Pinpoint the cell where the given text exists, returning its (X, Y) midpoint coordinate. 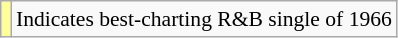
Indicates best-charting R&B single of 1966 (204, 19)
